Scan for the cell matching the given text and deliver its [X, Y] coordinate at center. 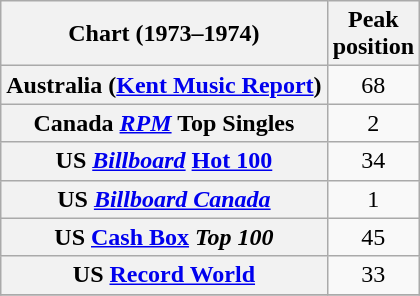
US Cash Box Top 100 [164, 237]
68 [373, 85]
Canada RPM Top Singles [164, 123]
45 [373, 237]
US Billboard Canada [164, 199]
33 [373, 275]
1 [373, 199]
Peakposition [373, 34]
2 [373, 123]
34 [373, 161]
Chart (1973–1974) [164, 34]
US Record World [164, 275]
Australia (Kent Music Report) [164, 85]
US Billboard Hot 100 [164, 161]
